Pinpoint the cell where the given text exists, returning its [X, Y] midpoint coordinate. 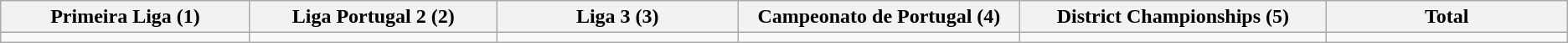
Liga 3 (3) [617, 17]
Liga Portugal 2 (2) [374, 17]
Primeira Liga (1) [126, 17]
Total [1447, 17]
Campeonato de Portugal (4) [879, 17]
District Championships (5) [1173, 17]
